Scan for the cell matching the given text and deliver its [X, Y] coordinate at center. 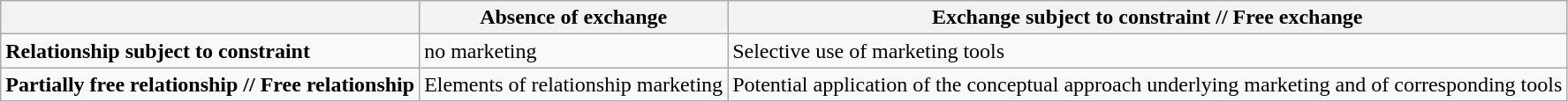
no marketing [574, 51]
Potential application of the conceptual approach underlying marketing and of corresponding tools [1148, 84]
Elements of relationship marketing [574, 84]
Relationship subject to constraint [210, 51]
Absence of exchange [574, 18]
Exchange subject to constraint // Free exchange [1148, 18]
Partially free relationship // Free relationship [210, 84]
Selective use of marketing tools [1148, 51]
